Return (X, Y) of the center of cell containing provided text 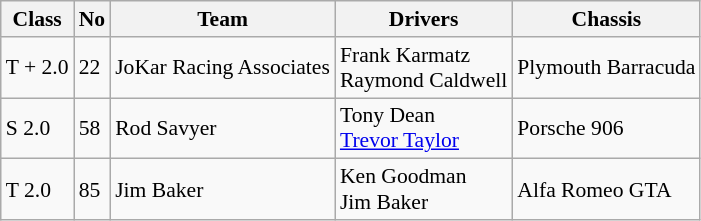
Chassis (606, 19)
22 (92, 68)
S 2.0 (38, 128)
No (92, 19)
Rod Savyer (222, 128)
Drivers (424, 19)
85 (92, 190)
Class (38, 19)
T + 2.0 (38, 68)
Ken Goodman Jim Baker (424, 190)
Jim Baker (222, 190)
Frank Karmatz Raymond Caldwell (424, 68)
T 2.0 (38, 190)
Plymouth Barracuda (606, 68)
Team (222, 19)
Porsche 906 (606, 128)
Alfa Romeo GTA (606, 190)
JoKar Racing Associates (222, 68)
58 (92, 128)
Tony Dean Trevor Taylor (424, 128)
